Locate the cell with the specified text and output its (x, y) center coordinate. 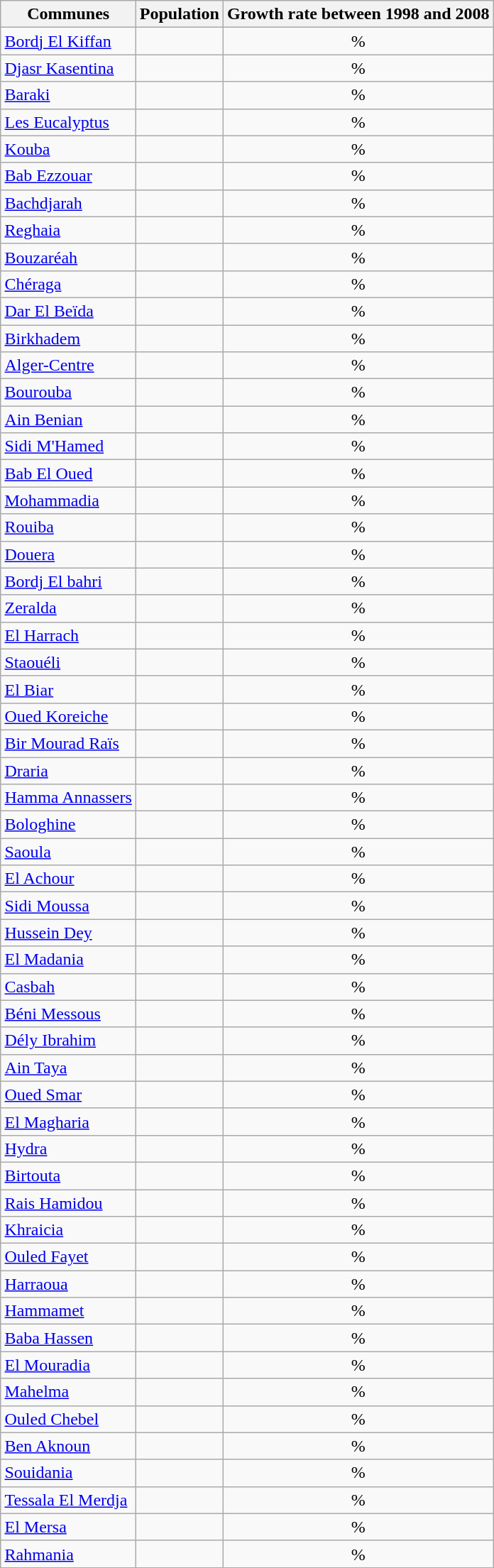
Oued Smar (68, 1095)
Kouba (68, 149)
Oued Koreiche (68, 716)
El Achour (68, 879)
Birkhadem (68, 339)
Communes (68, 14)
Mohammadia (68, 500)
El Magharia (68, 1122)
El Biar (68, 689)
Rouiba (68, 527)
Bourouba (68, 393)
Bouzaréah (68, 257)
Sidi M'Hamed (68, 446)
Draria (68, 770)
Mahelma (68, 1392)
Bir Mourad Raïs (68, 743)
Bologhine (68, 825)
Harraoua (68, 1284)
Staouéli (68, 662)
Zeralda (68, 608)
Sidi Moussa (68, 906)
Saoula (68, 852)
Tessala El Merdja (68, 1500)
Bordj El bahri (68, 581)
Dély Ibrahim (68, 1041)
Hussein Dey (68, 933)
Bordj El Kiffan (68, 41)
Population (179, 14)
Hamma Annassers (68, 798)
Hammamet (68, 1311)
Ben Aknoun (68, 1446)
El Mouradia (68, 1365)
Djasr Kasentina (68, 68)
El Harrach (68, 635)
Ouled Chebel (68, 1419)
Bab El Oued (68, 473)
Bab Ezzouar (68, 176)
Rahmania (68, 1554)
Souidania (68, 1473)
Hydra (68, 1148)
Baba Hassen (68, 1338)
Douera (68, 554)
Rais Hamidou (68, 1203)
Reghaia (68, 230)
Ain Taya (68, 1068)
El Madania (68, 960)
Les Eucalyptus (68, 122)
Ouled Fayet (68, 1257)
Baraki (68, 95)
Khraicia (68, 1230)
Chéraga (68, 284)
Growth rate between 1998 and 2008 (358, 14)
Dar El Beïda (68, 311)
Béni Messous (68, 1014)
Birtouta (68, 1175)
El Mersa (68, 1527)
Casbah (68, 987)
Ain Benian (68, 420)
Bachdjarah (68, 203)
Alger-Centre (68, 366)
